Find where the given text appears and provide that cell's center as (x, y) coordinate. 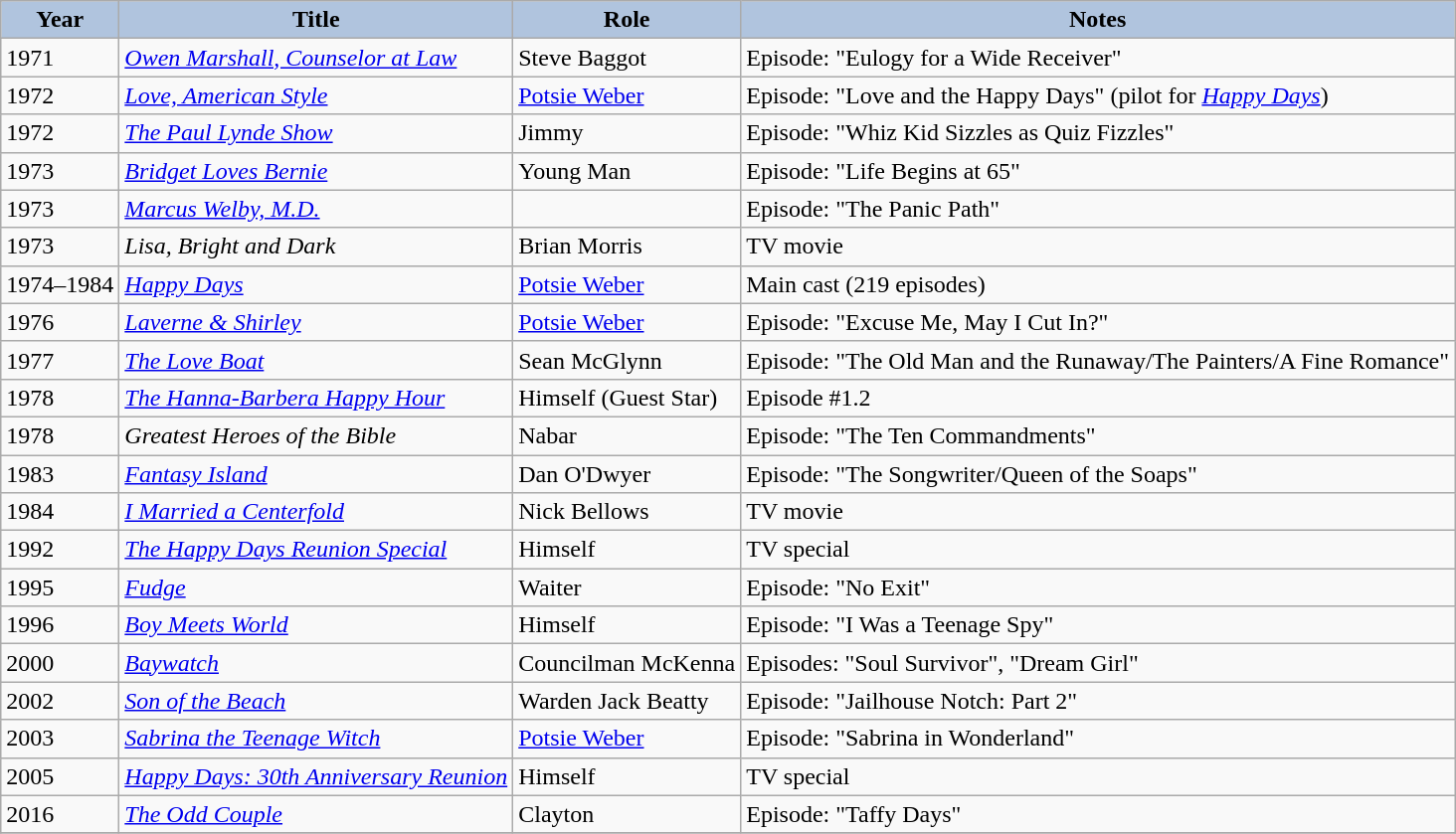
1976 (60, 322)
Sean McGlynn (627, 360)
1995 (60, 587)
2000 (60, 663)
Boy Meets World (316, 625)
Brian Morris (627, 247)
Marcus Welby, M.D. (316, 209)
Nabar (627, 435)
Episode: "The Songwriter/Queen of the Soaps" (1098, 474)
Dan O'Dwyer (627, 474)
Episode: "The Ten Commandments" (1098, 435)
The Paul Lynde Show (316, 133)
Episode: "The Old Man and the Runaway/The Painters/A Fine Romance" (1098, 360)
Sabrina the Teenage Witch (316, 739)
I Married a Centerfold (316, 512)
Waiter (627, 587)
Lisa, Bright and Dark (316, 247)
Happy Days (316, 284)
Episode: "Jailhouse Notch: Part 2" (1098, 701)
Councilman McKenna (627, 663)
Episode: "I Was a Teenage Spy" (1098, 625)
1984 (60, 512)
Title (316, 20)
Warden Jack Beatty (627, 701)
Jimmy (627, 133)
Episode: "Whiz Kid Sizzles as Quiz Fizzles" (1098, 133)
The Happy Days Reunion Special (316, 550)
Love, American Style (316, 95)
Son of the Beach (316, 701)
Episode: "Eulogy for a Wide Receiver" (1098, 58)
Greatest Heroes of the Bible (316, 435)
1996 (60, 625)
The Love Boat (316, 360)
Steve Baggot (627, 58)
Himself (Guest Star) (627, 398)
Episode: "Sabrina in Wonderland" (1098, 739)
Episode #1.2 (1098, 398)
1977 (60, 360)
Episode: "Excuse Me, May I Cut In?" (1098, 322)
The Odd Couple (316, 814)
Role (627, 20)
1992 (60, 550)
Owen Marshall, Counselor at Law (316, 58)
Happy Days: 30th Anniversary Reunion (316, 776)
Episodes: "Soul Survivor", "Dream Girl" (1098, 663)
2002 (60, 701)
The Hanna-Barbera Happy Hour (316, 398)
Nick Bellows (627, 512)
Episode: "Life Begins at 65" (1098, 171)
Main cast (219 episodes) (1098, 284)
Clayton (627, 814)
Laverne & Shirley (316, 322)
Bridget Loves Bernie (316, 171)
2016 (60, 814)
Fantasy Island (316, 474)
1983 (60, 474)
Episode: "Taffy Days" (1098, 814)
Fudge (316, 587)
1974–1984 (60, 284)
1971 (60, 58)
Notes (1098, 20)
Baywatch (316, 663)
Episode: "The Panic Path" (1098, 209)
Episode: "Love and the Happy Days" (pilot for Happy Days) (1098, 95)
Young Man (627, 171)
2003 (60, 739)
Episode: "No Exit" (1098, 587)
2005 (60, 776)
Year (60, 20)
